Extract the (x, y) coordinate from the center of the cell holding the provided text.  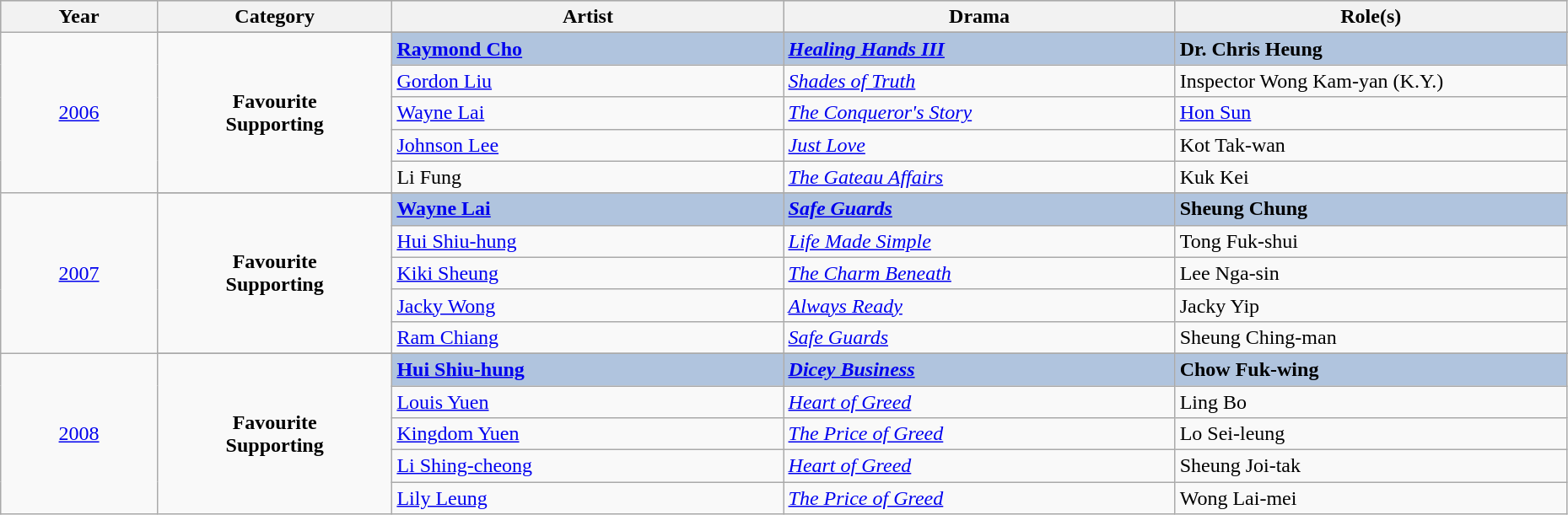
Year (79, 17)
Always Ready (979, 305)
Dicey Business (979, 369)
2007 (79, 273)
Sheung Ching-man (1371, 337)
Healing Hands III (979, 49)
Kot Tak-wan (1371, 145)
Wong Lai-mei (1371, 498)
Life Made Simple (979, 241)
Lee Nga-sin (1371, 273)
Lily Leung (588, 498)
Kiki Sheung (588, 273)
Gordon Liu (588, 81)
Kuk Kei (1371, 177)
Li Fung (588, 177)
Li Shing-cheong (588, 466)
Hon Sun (1371, 113)
Tong Fuk-shui (1371, 241)
Artist (588, 17)
Role(s) (1371, 17)
Just Love (979, 145)
Jacky Wong (588, 305)
Lo Sei-leung (1371, 434)
Raymond Cho (588, 49)
The Gateau Affairs (979, 177)
Jacky Yip (1371, 305)
Louis Yuen (588, 402)
Category (274, 17)
Johnson Lee (588, 145)
Sheung Chung (1371, 209)
The Conqueror's Story (979, 113)
2006 (79, 113)
Shades of Truth (979, 81)
Ram Chiang (588, 337)
Chow Fuk-wing (1371, 369)
Sheung Joi-tak (1371, 466)
2008 (79, 433)
Ling Bo (1371, 402)
The Charm Beneath (979, 273)
Kingdom Yuen (588, 434)
Inspector Wong Kam-yan (K.Y.) (1371, 81)
Drama (979, 17)
Dr. Chris Heung (1371, 49)
